Pinpoint the cell where the given text exists, returning its [X, Y] midpoint coordinate. 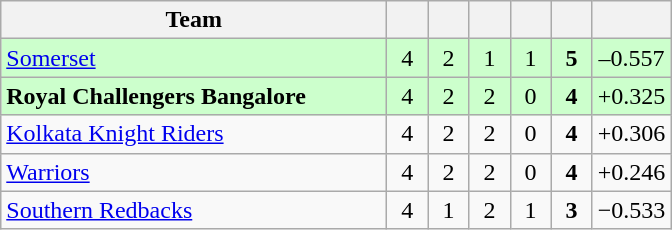
Southern Redbacks [194, 210]
–0.557 [632, 58]
Kolkata Knight Riders [194, 134]
+0.306 [632, 134]
5 [572, 58]
+0.246 [632, 172]
+0.325 [632, 96]
Somerset [194, 58]
Warriors [194, 172]
−0.533 [632, 210]
3 [572, 210]
Team [194, 20]
Royal Challengers Bangalore [194, 96]
